From the cell containing the given text, extract its center point as (X, Y) coordinate. 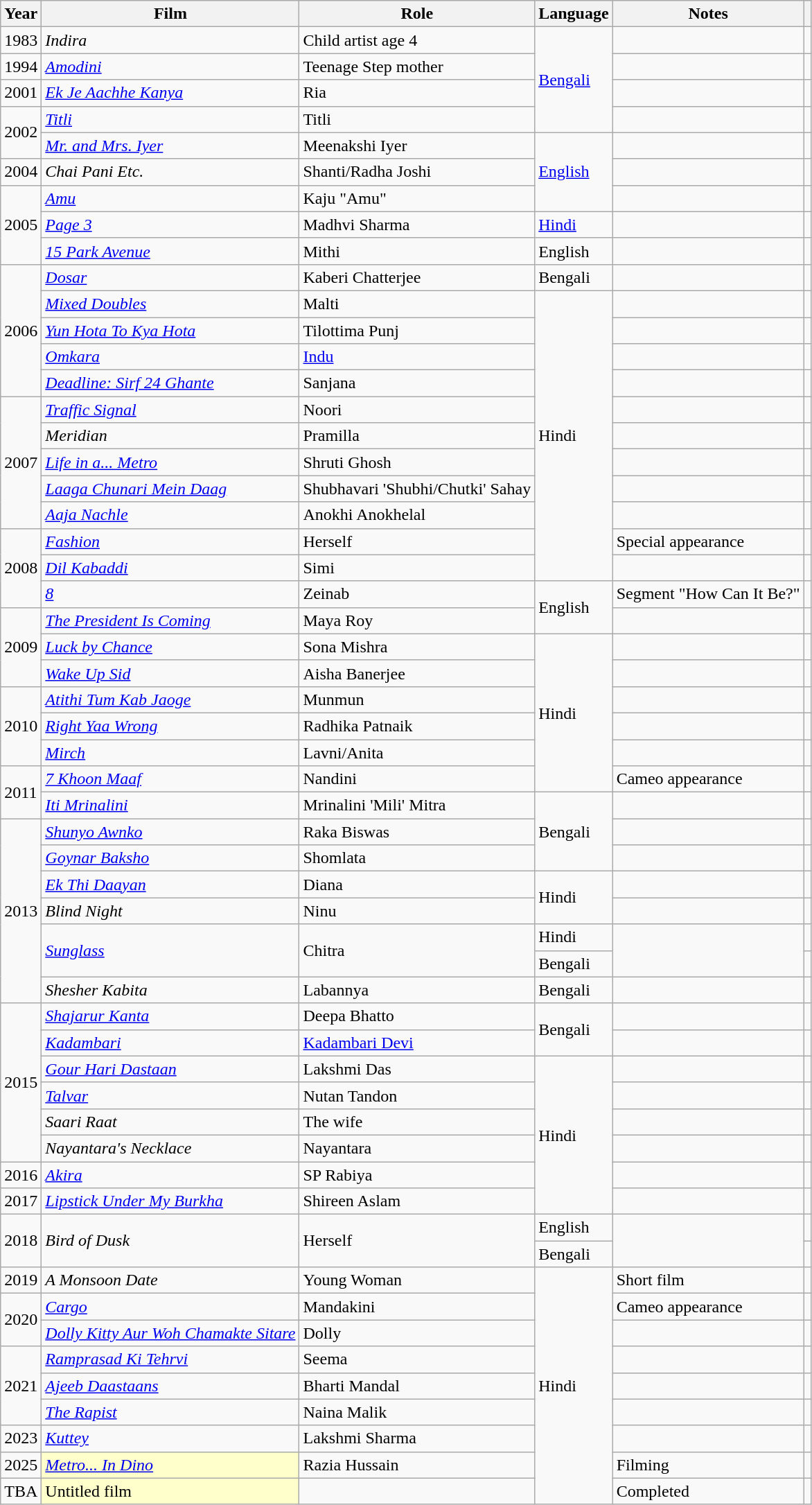
2002 (21, 132)
Noori (417, 410)
Notes (708, 14)
Akira (170, 1175)
Language (574, 14)
Nayantara (417, 1148)
Mr. and Mrs. Iyer (170, 146)
Talvar (170, 1095)
8 (170, 594)
2001 (21, 93)
Amu (170, 198)
Omkara (170, 357)
Bird of Dusk (170, 1241)
Traffic Signal (170, 410)
Nandini (417, 779)
Sunglass (170, 950)
Completed (708, 1491)
Shunyo Awnko (170, 832)
2017 (21, 1201)
Tilottima Punj (417, 331)
Mithi (417, 251)
Short film (708, 1280)
Page 3 (170, 225)
Chai Pani Etc. (170, 172)
Wake Up Sid (170, 673)
Shomlata (417, 858)
Right Yaa Wrong (170, 726)
Kadambari Devi (417, 1043)
The wife (417, 1122)
Dil Kabaddi (170, 568)
Simi (417, 568)
Ajeeb Daastaans (170, 1386)
Atithi Tum Kab Jaoge (170, 699)
Kaju "Amu" (417, 198)
Raka Biswas (417, 832)
2011 (21, 792)
Life in a... Metro (170, 462)
2023 (21, 1438)
Ria (417, 93)
2015 (21, 1082)
Luck by Chance (170, 647)
Lakshmi Sharma (417, 1438)
Shireen Aslam (417, 1201)
Yun Hota To Kya Hota (170, 331)
2018 (21, 1241)
Segment "How Can It Be?" (708, 594)
Blind Night (170, 911)
Pramilla (417, 436)
Kaberi Chatterjee (417, 277)
2025 (21, 1465)
Role (417, 14)
Radhika Patnaik (417, 726)
Dosar (170, 277)
2010 (21, 726)
Ek Thi Daayan (170, 885)
Gour Hari Dastaan (170, 1069)
Ninu (417, 911)
TBA (21, 1491)
Dolly Kitty Aur Woh Chamakte Sitare (170, 1333)
Indira (170, 40)
Nutan Tandon (417, 1095)
The President Is Coming (170, 620)
Sona Mishra (417, 647)
Shajarur Kanta (170, 1016)
Nayantara's Necklace (170, 1148)
Sanjana (417, 383)
Child artist age 4 (417, 40)
Mandakini (417, 1307)
Seema (417, 1359)
Metro... In Dino (170, 1465)
Year (21, 14)
Naina Malik (417, 1412)
Mirch (170, 752)
Labannya (417, 990)
Ek Je Aachhe Kanya (170, 93)
Teenage Step mother (417, 67)
Chitra (417, 950)
Razia Hussain (417, 1465)
2013 (21, 911)
Cargo (170, 1307)
2009 (21, 647)
Kuttey (170, 1438)
2006 (21, 330)
1994 (21, 67)
Deadline: Sirf 24 Ghante (170, 383)
Diana (417, 885)
Deepa Bhatto (417, 1016)
Untitled film (170, 1491)
2021 (21, 1386)
Meridian (170, 436)
Aaja Nachle (170, 515)
Maya Roy (417, 620)
Amodini (170, 67)
Film (170, 14)
Shesher Kabita (170, 990)
2004 (21, 172)
Bharti Mandal (417, 1386)
Zeinab (417, 594)
2019 (21, 1280)
Lavni/Anita (417, 752)
A Monsoon Date (170, 1280)
The Rapist (170, 1412)
Kadambari (170, 1043)
Iti Mrinalini (170, 806)
Shubhavari 'Shubhi/Chutki' Sahay (417, 489)
2020 (21, 1320)
Fashion (170, 541)
Shruti Ghosh (417, 462)
Ramprasad Ki Tehrvi (170, 1359)
Lakshmi Das (417, 1069)
Lipstick Under My Burkha (170, 1201)
2008 (21, 568)
Dolly (417, 1333)
Mixed Doubles (170, 304)
Madhvi Sharma (417, 225)
Mrinalini 'Mili' Mitra (417, 806)
Munmun (417, 699)
Anokhi Anokhelal (417, 515)
15 Park Avenue (170, 251)
Malti (417, 304)
Special appearance (708, 541)
2016 (21, 1175)
2007 (21, 462)
1983 (21, 40)
Meenakshi Iyer (417, 146)
Young Woman (417, 1280)
SP Rabiya (417, 1175)
Shanti/Radha Joshi (417, 172)
Saari Raat (170, 1122)
Indu (417, 357)
Laaga Chunari Mein Daag (170, 489)
7 Khoon Maaf (170, 779)
Aisha Banerjee (417, 673)
2005 (21, 225)
Goynar Baksho (170, 858)
Filming (708, 1465)
